Detect which cell encompasses the target text, then output its [x, y] center coordinate. 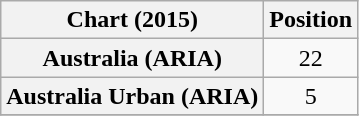
Australia (ARIA) [132, 58]
22 [311, 58]
Australia Urban (ARIA) [132, 96]
5 [311, 96]
Position [311, 20]
Chart (2015) [132, 20]
